Detect which cell encompasses the target text, then output its [X, Y] center coordinate. 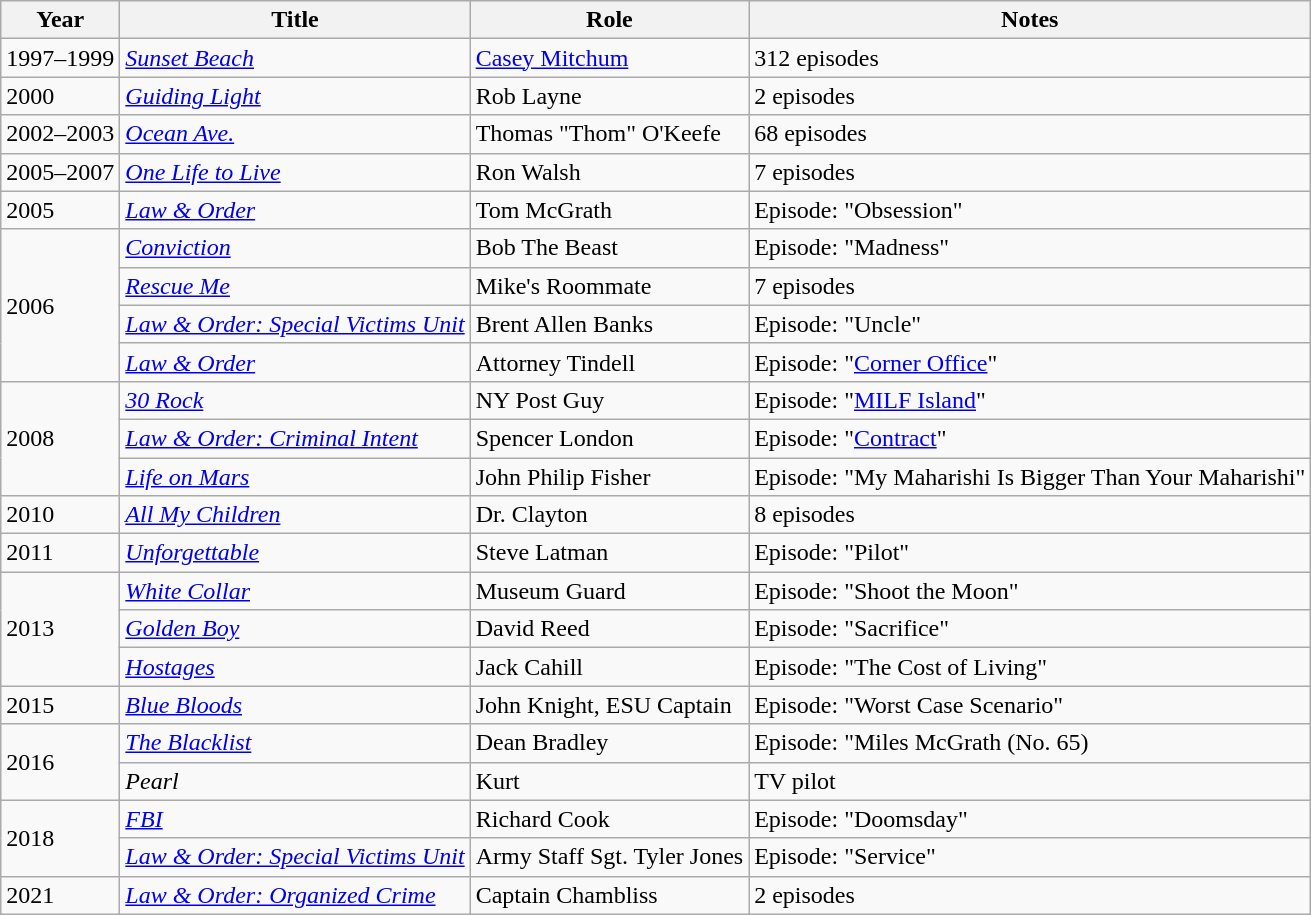
Episode: "Obsession" [1030, 210]
John Knight, ESU Captain [609, 705]
Episode: "Madness" [1030, 248]
Episode: "Uncle" [1030, 324]
Episode: "Miles McGrath (No. 65) [1030, 743]
2016 [60, 762]
2021 [60, 895]
FBI [295, 819]
8 episodes [1030, 515]
Tom McGrath [609, 210]
Unforgettable [295, 553]
Bob The Beast [609, 248]
Notes [1030, 20]
2000 [60, 96]
2010 [60, 515]
Episode: "Pilot" [1030, 553]
The Blacklist [295, 743]
Ron Walsh [609, 172]
30 Rock [295, 400]
Blue Bloods [295, 705]
2005–2007 [60, 172]
Episode: "Service" [1030, 857]
1997–1999 [60, 58]
Episode: "Doomsday" [1030, 819]
Rescue Me [295, 286]
Dean Bradley [609, 743]
Steve Latman [609, 553]
312 episodes [1030, 58]
Casey Mitchum [609, 58]
2006 [60, 305]
Richard Cook [609, 819]
Army Staff Sgt. Tyler Jones [609, 857]
Role [609, 20]
2018 [60, 838]
Conviction [295, 248]
Guiding Light [295, 96]
Rob Layne [609, 96]
68 episodes [1030, 134]
2005 [60, 210]
NY Post Guy [609, 400]
Episode: "Worst Case Scenario" [1030, 705]
Law & Order: Criminal Intent [295, 438]
Episode: "Shoot the Moon" [1030, 591]
Pearl [295, 781]
2002–2003 [60, 134]
Dr. Clayton [609, 515]
Captain Chambliss [609, 895]
2011 [60, 553]
John Philip Fisher [609, 477]
Spencer London [609, 438]
Law & Order: Organized Crime [295, 895]
One Life to Live [295, 172]
Episode: "Corner Office" [1030, 362]
Episode: "MILF Island" [1030, 400]
Museum Guard [609, 591]
Episode: "The Cost of Living" [1030, 667]
Ocean Ave. [295, 134]
Thomas "Thom" O'Keefe [609, 134]
Episode: "My Maharishi Is Bigger Than Your Maharishi" [1030, 477]
All My Children [295, 515]
Title [295, 20]
Golden Boy [295, 629]
Episode: "Sacrifice" [1030, 629]
Mike's Roommate [609, 286]
Kurt [609, 781]
2013 [60, 629]
2015 [60, 705]
Hostages [295, 667]
Year [60, 20]
Jack Cahill [609, 667]
Life on Mars [295, 477]
Attorney Tindell [609, 362]
David Reed [609, 629]
Brent Allen Banks [609, 324]
2008 [60, 438]
White Collar [295, 591]
Sunset Beach [295, 58]
TV pilot [1030, 781]
Episode: "Contract" [1030, 438]
